Return the [x, y] coordinate for the center point of the cell that contains the specified text.  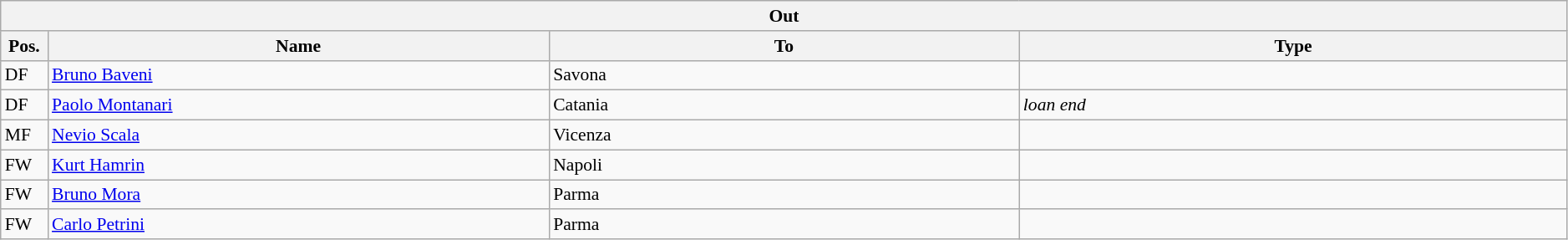
Carlo Petrini [298, 225]
Vicenza [784, 135]
Nevio Scala [298, 135]
Pos. [24, 46]
MF [24, 135]
Kurt Hamrin [298, 165]
Bruno Mora [298, 195]
Savona [784, 75]
loan end [1293, 105]
Name [298, 46]
To [784, 46]
Napoli [784, 165]
Paolo Montanari [298, 105]
Out [784, 16]
Bruno Baveni [298, 75]
Catania [784, 105]
Type [1293, 46]
